Output the (x, y) coordinate of the center of the cell containing the given text.  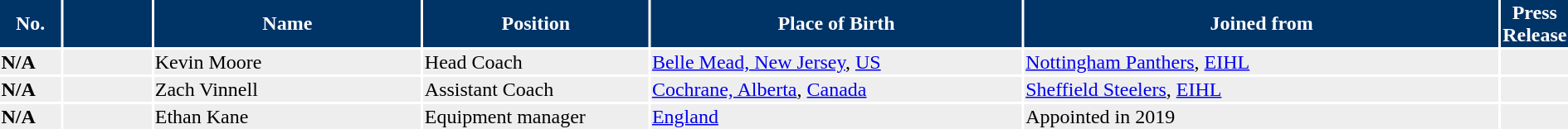
Nottingham Panthers, EIHL (1262, 62)
Appointed in 2019 (1262, 117)
Press Release (1535, 23)
Belle Mead, New Jersey, US (836, 62)
No. (30, 23)
Ethan Kane (287, 117)
Equipment manager (536, 117)
Head Coach (536, 62)
Cochrane, Alberta, Canada (836, 89)
Sheffield Steelers, EIHL (1262, 89)
Name (287, 23)
England (836, 117)
Zach Vinnell (287, 89)
Joined from (1262, 23)
Place of Birth (836, 23)
Assistant Coach (536, 89)
Position (536, 23)
Kevin Moore (287, 62)
